Scan for the cell matching the given text and deliver its [X, Y] coordinate at center. 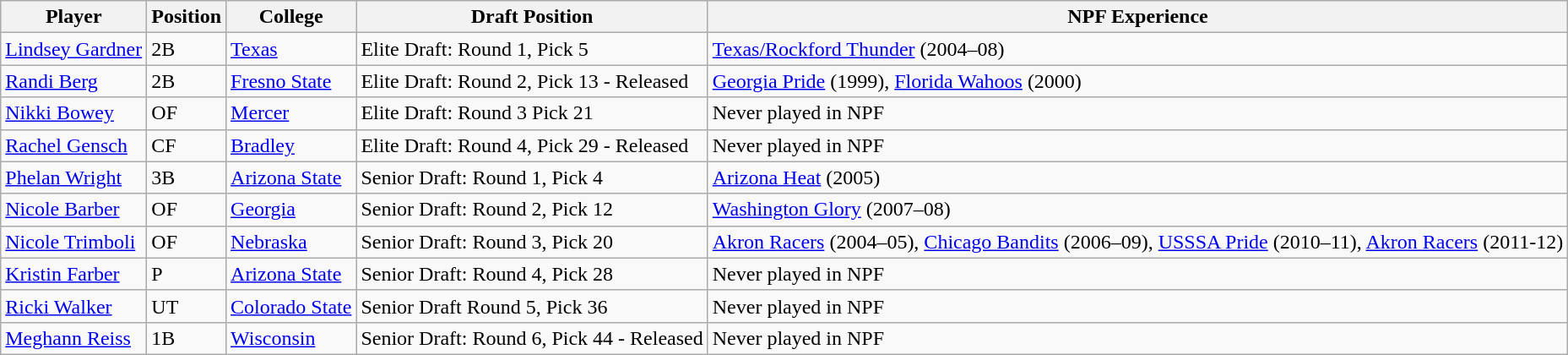
Meghann Reiss [74, 338]
Nikki Bowey [74, 113]
Senior Draft: Round 4, Pick 28 [532, 274]
CF [187, 145]
Senior Draft: Round 1, Pick 4 [532, 177]
Elite Draft: Round 3 Pick 21 [532, 113]
Texas/Rockford Thunder (2004–08) [1138, 49]
Kristin Farber [74, 274]
Washington Glory (2007–08) [1138, 210]
Georgia Pride (1999), Florida Wahoos (2000) [1138, 81]
Senior Draft: Round 6, Pick 44 - Released [532, 338]
Fresno State [291, 81]
Colorado State [291, 306]
Position [187, 17]
3B [187, 177]
Senior Draft: Round 2, Pick 12 [532, 210]
Texas [291, 49]
Wisconsin [291, 338]
Elite Draft: Round 2, Pick 13 - Released [532, 81]
Nicole Trimboli [74, 242]
Akron Racers (2004–05), Chicago Bandits (2006–09), USSSA Pride (2010–11), Akron Racers (2011-12) [1138, 242]
Elite Draft: Round 1, Pick 5 [532, 49]
Draft Position [532, 17]
Bradley [291, 145]
Rachel Gensch [74, 145]
Senior Draft Round 5, Pick 36 [532, 306]
Ricki Walker [74, 306]
Senior Draft: Round 3, Pick 20 [532, 242]
NPF Experience [1138, 17]
P [187, 274]
Mercer [291, 113]
Player [74, 17]
Georgia [291, 210]
UT [187, 306]
Nicole Barber [74, 210]
1B [187, 338]
Phelan Wright [74, 177]
Arizona Heat (2005) [1138, 177]
Randi Berg [74, 81]
Elite Draft: Round 4, Pick 29 - Released [532, 145]
College [291, 17]
Nebraska [291, 242]
Lindsey Gardner [74, 49]
